Return (X, Y) of the center of cell containing provided text 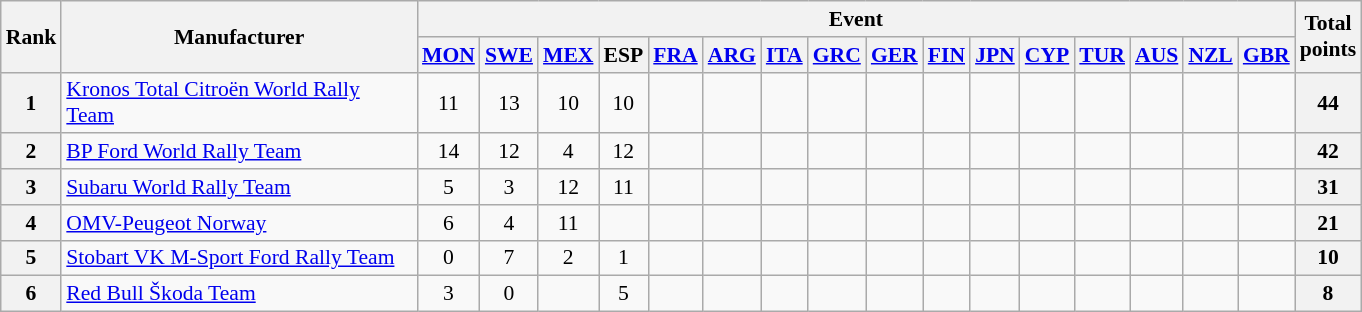
7 (509, 258)
AUS (1156, 55)
Red Bull Škoda Team (239, 294)
31 (1328, 187)
ARG (732, 55)
8 (1328, 294)
BP Ford World Rally Team (239, 152)
JPN (995, 55)
Kronos Total Citroën World Rally Team (239, 102)
FRA (675, 55)
Rank (32, 36)
Subaru World Rally Team (239, 187)
TUR (1102, 55)
Manufacturer (239, 36)
GRC (837, 55)
ESP (623, 55)
SWE (509, 55)
GBR (1266, 55)
ITA (784, 55)
MEX (568, 55)
FIN (946, 55)
21 (1328, 223)
CYP (1047, 55)
44 (1328, 102)
13 (509, 102)
Event (856, 19)
MON (448, 55)
Stobart VK M-Sport Ford Rally Team (239, 258)
14 (448, 152)
42 (1328, 152)
OMV-Peugeot Norway (239, 223)
GER (894, 55)
Totalpoints (1328, 36)
NZL (1210, 55)
